Search for the cell housing the specified text and yield its (X, Y) center coordinate. 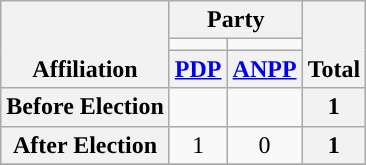
Affiliation (86, 44)
PDP (198, 69)
Before Election (86, 107)
After Election (86, 145)
ANPP (264, 69)
0 (264, 145)
Total (334, 44)
Party (236, 20)
